Scan for the cell matching the given text and deliver its [X, Y] coordinate at center. 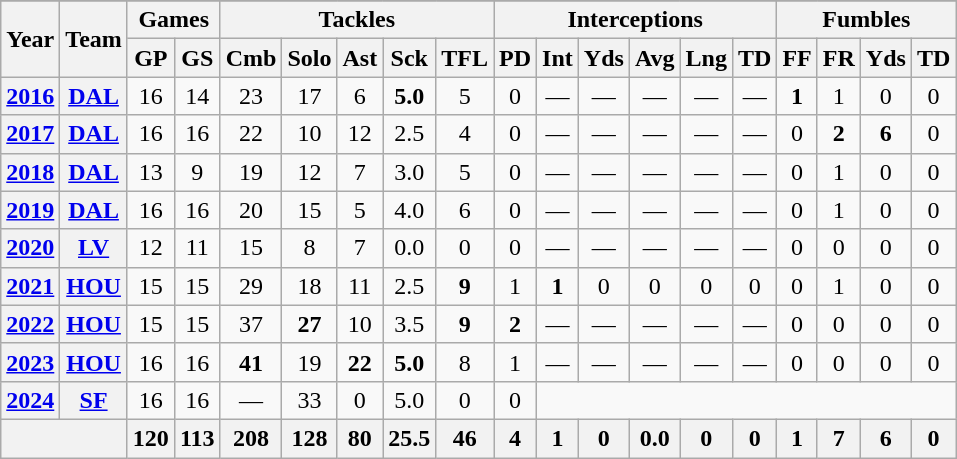
20 [251, 210]
FF [797, 58]
2016 [30, 96]
2024 [30, 400]
2018 [30, 172]
113 [197, 438]
17 [310, 96]
128 [310, 438]
Avg [654, 58]
23 [251, 96]
2019 [30, 210]
3.5 [410, 324]
Tackles [356, 20]
2021 [30, 286]
46 [465, 438]
14 [197, 96]
2023 [30, 362]
Lng [706, 58]
SF [94, 400]
Sck [410, 58]
25.5 [410, 438]
2017 [30, 134]
GP [150, 58]
27 [310, 324]
33 [310, 400]
TFL [465, 58]
41 [251, 362]
18 [310, 286]
2020 [30, 248]
LV [94, 248]
PD [516, 58]
Interceptions [636, 20]
37 [251, 324]
GS [197, 58]
4.0 [410, 210]
29 [251, 286]
80 [360, 438]
3.0 [410, 172]
120 [150, 438]
Cmb [251, 58]
Fumbles [866, 20]
Games [174, 20]
FR [838, 58]
Int [558, 58]
208 [251, 438]
Solo [310, 58]
Year [30, 39]
13 [150, 172]
2022 [30, 324]
Team [94, 39]
Ast [360, 58]
